From the cell containing the given text, extract its center point as [x, y] coordinate. 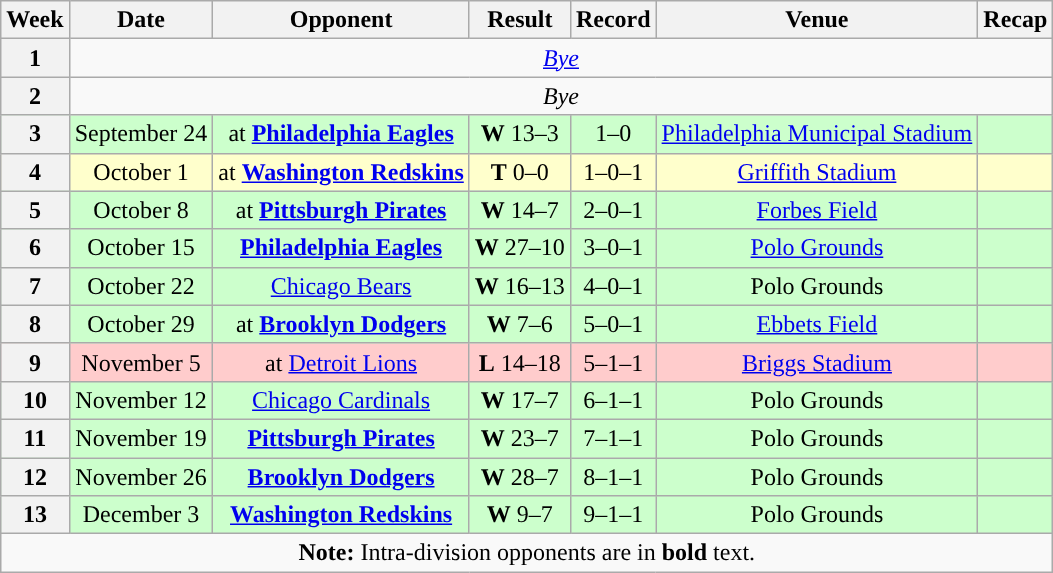
September 24 [141, 134]
3–0–1 [613, 248]
Result [520, 20]
December 3 [141, 515]
2 [35, 96]
at Brooklyn Dodgers [341, 324]
Griffith Stadium [817, 172]
at Detroit Lions [341, 362]
Philadelphia Municipal Stadium [817, 134]
Forbes Field [817, 210]
Recap [1016, 20]
10 [35, 400]
Date [141, 20]
October 8 [141, 210]
at Washington Redskins [341, 172]
T 0–0 [520, 172]
8–1–1 [613, 477]
W 27–10 [520, 248]
Venue [817, 20]
5 [35, 210]
Chicago Cardinals [341, 400]
Ebbets Field [817, 324]
Note: Intra-division opponents are in bold text. [527, 553]
W 16–13 [520, 286]
Chicago Bears [341, 286]
9 [35, 362]
5–1–1 [613, 362]
November 26 [141, 477]
11 [35, 438]
Opponent [341, 20]
November 12 [141, 400]
Record [613, 20]
4 [35, 172]
November 19 [141, 438]
October 1 [141, 172]
L 14–18 [520, 362]
5–0–1 [613, 324]
W 23–7 [520, 438]
W 17–7 [520, 400]
Pittsburgh Pirates [341, 438]
October 22 [141, 286]
6 [35, 248]
3 [35, 134]
12 [35, 477]
November 5 [141, 362]
1–0 [613, 134]
Brooklyn Dodgers [341, 477]
at Pittsburgh Pirates [341, 210]
1–0–1 [613, 172]
W 7–6 [520, 324]
at Philadelphia Eagles [341, 134]
October 15 [141, 248]
9–1–1 [613, 515]
6–1–1 [613, 400]
13 [35, 515]
Philadelphia Eagles [341, 248]
Week [35, 20]
7–1–1 [613, 438]
W 9–7 [520, 515]
7 [35, 286]
2–0–1 [613, 210]
W 13–3 [520, 134]
W 14–7 [520, 210]
1 [35, 58]
Briggs Stadium [817, 362]
4–0–1 [613, 286]
8 [35, 324]
W 28–7 [520, 477]
Washington Redskins [341, 515]
October 29 [141, 324]
